Output the (x, y) coordinate of the center of the cell containing the given text.  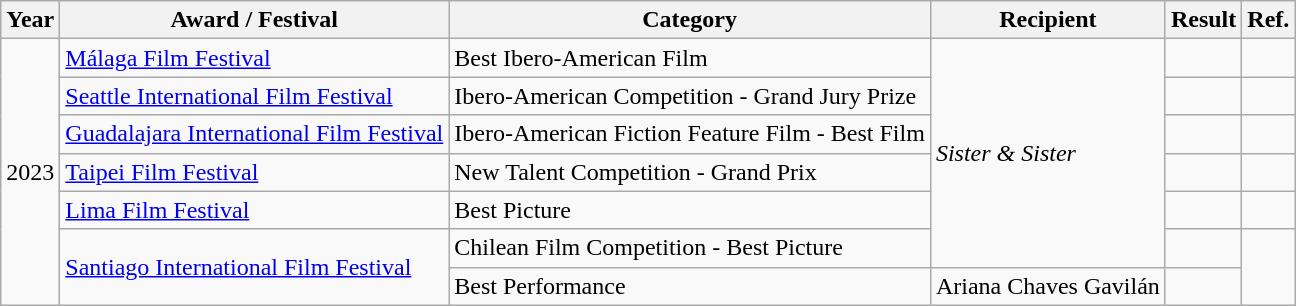
Taipei Film Festival (254, 172)
Best Ibero-American Film (690, 58)
Santiago International Film Festival (254, 267)
Best Picture (690, 210)
Ariana Chaves Gavilán (1048, 286)
Sister & Sister (1048, 153)
Seattle International Film Festival (254, 96)
Recipient (1048, 20)
Málaga Film Festival (254, 58)
Guadalajara International Film Festival (254, 134)
Ibero-American Fiction Feature Film - Best Film (690, 134)
Award / Festival (254, 20)
Ibero-American Competition - Grand Jury Prize (690, 96)
Year (30, 20)
Best Performance (690, 286)
Chilean Film Competition - Best Picture (690, 248)
Lima Film Festival (254, 210)
New Talent Competition - Grand Prix (690, 172)
Ref. (1268, 20)
2023 (30, 172)
Result (1203, 20)
Category (690, 20)
